Detect which cell encompasses the target text, then output its (X, Y) center coordinate. 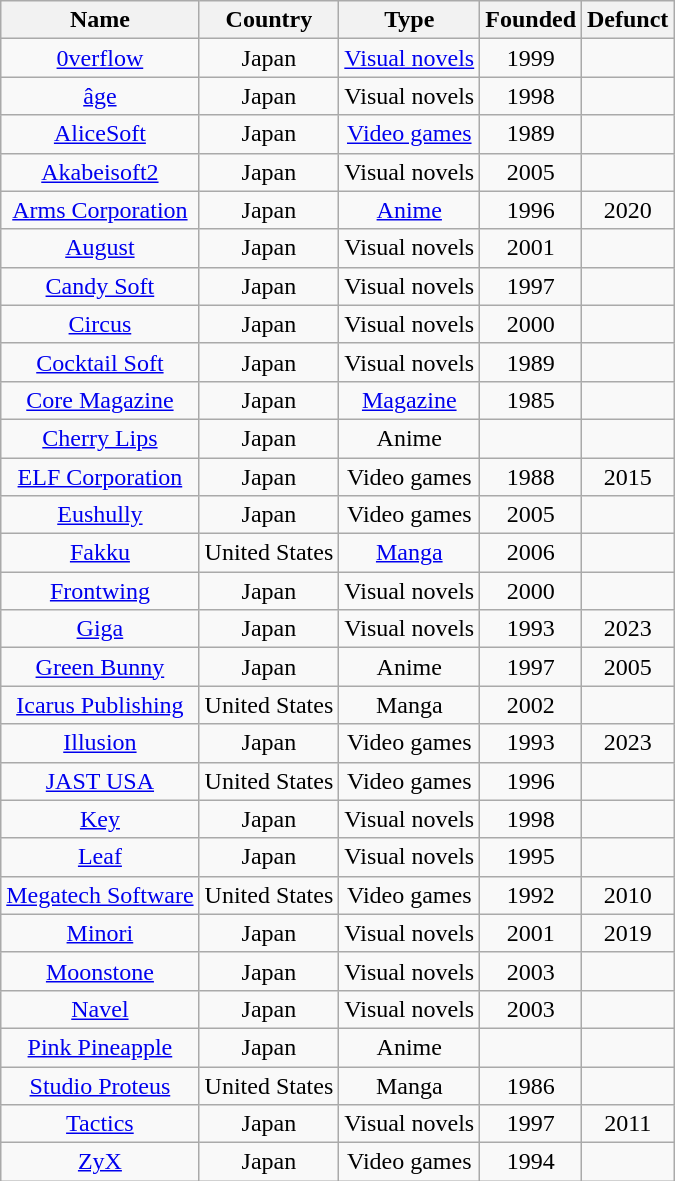
Candy Soft (100, 286)
âge (100, 96)
Icarus Publishing (100, 705)
Cocktail Soft (100, 362)
ZyX (100, 1162)
2010 (628, 895)
Megatech Software (100, 895)
Giga (100, 629)
Moonstone (100, 971)
Type (410, 20)
Defunct (628, 20)
1992 (531, 895)
Key (100, 819)
2006 (531, 553)
1994 (531, 1162)
1995 (531, 857)
1999 (531, 58)
Country (269, 20)
Navel (100, 1009)
Arms Corporation (100, 210)
Founded (531, 20)
Pink Pineapple (100, 1047)
2011 (628, 1124)
1986 (531, 1085)
Minori (100, 933)
Core Magazine (100, 400)
2002 (531, 705)
Tactics (100, 1124)
Leaf (100, 857)
1985 (531, 400)
0verflow (100, 58)
2019 (628, 933)
Illusion (100, 743)
2020 (628, 210)
2015 (628, 477)
Fakku (100, 553)
Frontwing (100, 591)
Eushully (100, 515)
1988 (531, 477)
August (100, 248)
Akabeisoft2 (100, 172)
JAST USA (100, 781)
Name (100, 20)
Circus (100, 324)
ELF Corporation (100, 477)
AliceSoft (100, 134)
Green Bunny (100, 667)
Cherry Lips (100, 438)
Magazine (410, 400)
Studio Proteus (100, 1085)
